Capture the cell that displays the provided text and extract its (x, y) central coordinate. 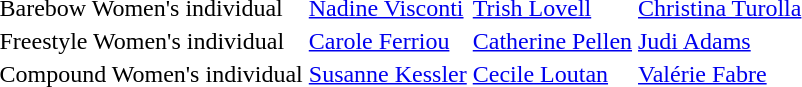
Carole Ferriou (388, 41)
Catherine Pellen (552, 41)
